Provide the [X, Y] coordinate of the cell's center where the given text is located.  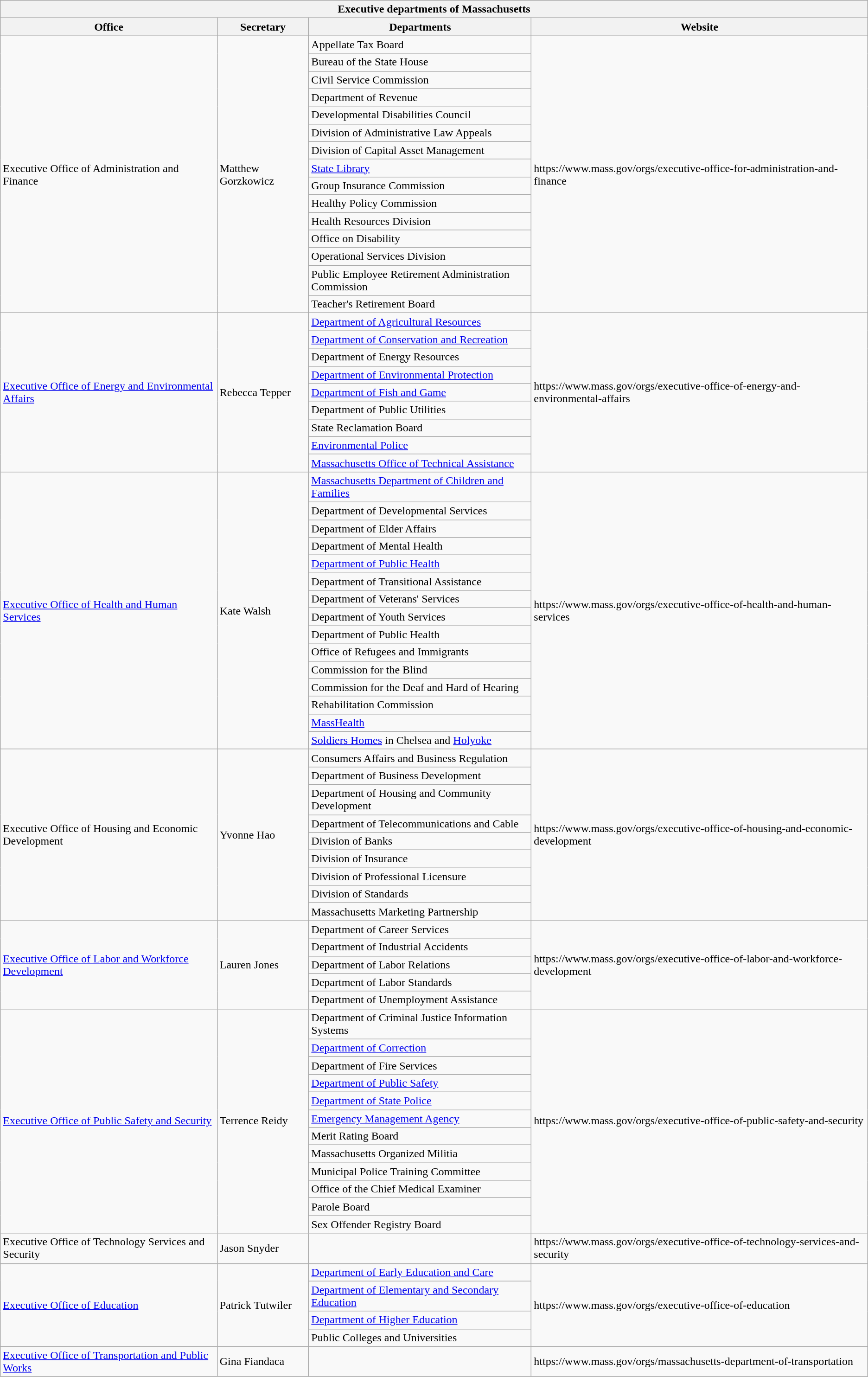
Division of Banks [420, 841]
Department of Youth Services [420, 617]
Department of Unemployment Assistance [420, 1000]
Appellate Tax Board [420, 45]
Department of Fire Services [420, 1065]
Department of Criminal Justice Information Systems [420, 1024]
Division of Standards [420, 894]
Division of Administrative Law Appeals [420, 133]
https://www.mass.gov/orgs/massachusetts-department-of-transportation [699, 1362]
Division of Capital Asset Management [420, 150]
Department of State Police [420, 1101]
Executive Office of Health and Human Services [108, 610]
https://www.mass.gov/orgs/executive-office-of-technology-services-and-security [699, 1249]
Department of Correction [420, 1048]
Department of Developmental Services [420, 511]
Health Resources Division [420, 221]
Matthew Gorzkowicz [263, 174]
Department of Agricultural Resources [420, 322]
Executive Office of Labor and Workforce Development [108, 965]
Department of Revenue [420, 97]
Patrick Tutwiler [263, 1305]
Developmental Disabilities Council [420, 115]
Department of Conservation and Recreation [420, 339]
Municipal Police Training Committee [420, 1172]
Department of Elder Affairs [420, 528]
Department of Early Education and Care [420, 1272]
Civil Service Commission [420, 80]
Department of Veterans' Services [420, 599]
Gina Fiandaca [263, 1362]
Teacher's Retirement Board [420, 304]
Executive Office of Energy and Environmental Affairs [108, 392]
Departments [420, 27]
Terrence Reidy [263, 1121]
Office on Disability [420, 239]
Executive Office of Transportation and Public Works [108, 1362]
Department of Career Services [420, 929]
Executive Office of Administration and Finance [108, 174]
Healthy Policy Commission [420, 203]
https://www.mass.gov/orgs/executive-office-of-education [699, 1305]
Office of Refugees and Immigrants [420, 652]
State Reclamation Board [420, 428]
Department of Housing and Community Development [420, 800]
Department of Elementary and Secondary Education [420, 1296]
https://www.mass.gov/orgs/executive-office-for-administration-and-finance [699, 174]
Jason Snyder [263, 1249]
Department of Transitional Assistance [420, 582]
Public Colleges and Universities [420, 1338]
Executive Office of Public Safety and Security [108, 1121]
Department of Labor Standards [420, 982]
Bureau of the State House [420, 62]
Department of Mental Health [420, 546]
https://www.mass.gov/orgs/executive-office-of-health-and-human-services [699, 610]
Department of Environmental Protection [420, 375]
Office of the Chief Medical Examiner [420, 1189]
MassHealth [420, 723]
Department of Public Safety [420, 1083]
Group Insurance Commission [420, 186]
Department of Business Development [420, 775]
Commission for the Blind [420, 670]
Website [699, 27]
State Library [420, 168]
Environmental Police [420, 445]
Secretary [263, 27]
Consumers Affairs and Business Regulation [420, 758]
https://www.mass.gov/orgs/executive-office-of-housing-and-economic-development [699, 835]
Kate Walsh [263, 610]
Department of Telecommunications and Cable [420, 823]
Parole Board [420, 1207]
Rebecca Tepper [263, 392]
Merit Rating Board [420, 1136]
Executive departments of Massachusetts [434, 9]
Operational Services Division [420, 256]
Massachusetts Organized Militia [420, 1154]
Division of Insurance [420, 859]
Executive Office of Education [108, 1305]
Massachusetts Office of Technical Assistance [420, 463]
https://www.mass.gov/orgs/executive-office-of-labor-and-workforce-development [699, 965]
Emergency Management Agency [420, 1118]
Sex Offender Registry Board [420, 1224]
https://www.mass.gov/orgs/executive-office-of-public-safety-and-security [699, 1121]
Yvonne Hao [263, 835]
Department of Fish and Game [420, 392]
Department of Public Utilities [420, 410]
Lauren Jones [263, 965]
Department of Higher Education [420, 1320]
Public Employee Retirement Administration Commission [420, 280]
Massachusetts Marketing Partnership [420, 912]
Rehabilitation Commission [420, 705]
Office [108, 27]
Department of Industrial Accidents [420, 947]
Department of Labor Relations [420, 965]
Executive Office of Technology Services and Security [108, 1249]
Massachusetts Department of Children and Families [420, 487]
Soldiers Homes in Chelsea and Holyoke [420, 740]
Division of Professional Licensure [420, 877]
Commission for the Deaf and Hard of Hearing [420, 687]
Executive Office of Housing and Economic Development [108, 835]
Department of Energy Resources [420, 357]
https://www.mass.gov/orgs/executive-office-of-energy-and-environmental-affairs [699, 392]
